Locate the cell with the specified text and output its [X, Y] center coordinate. 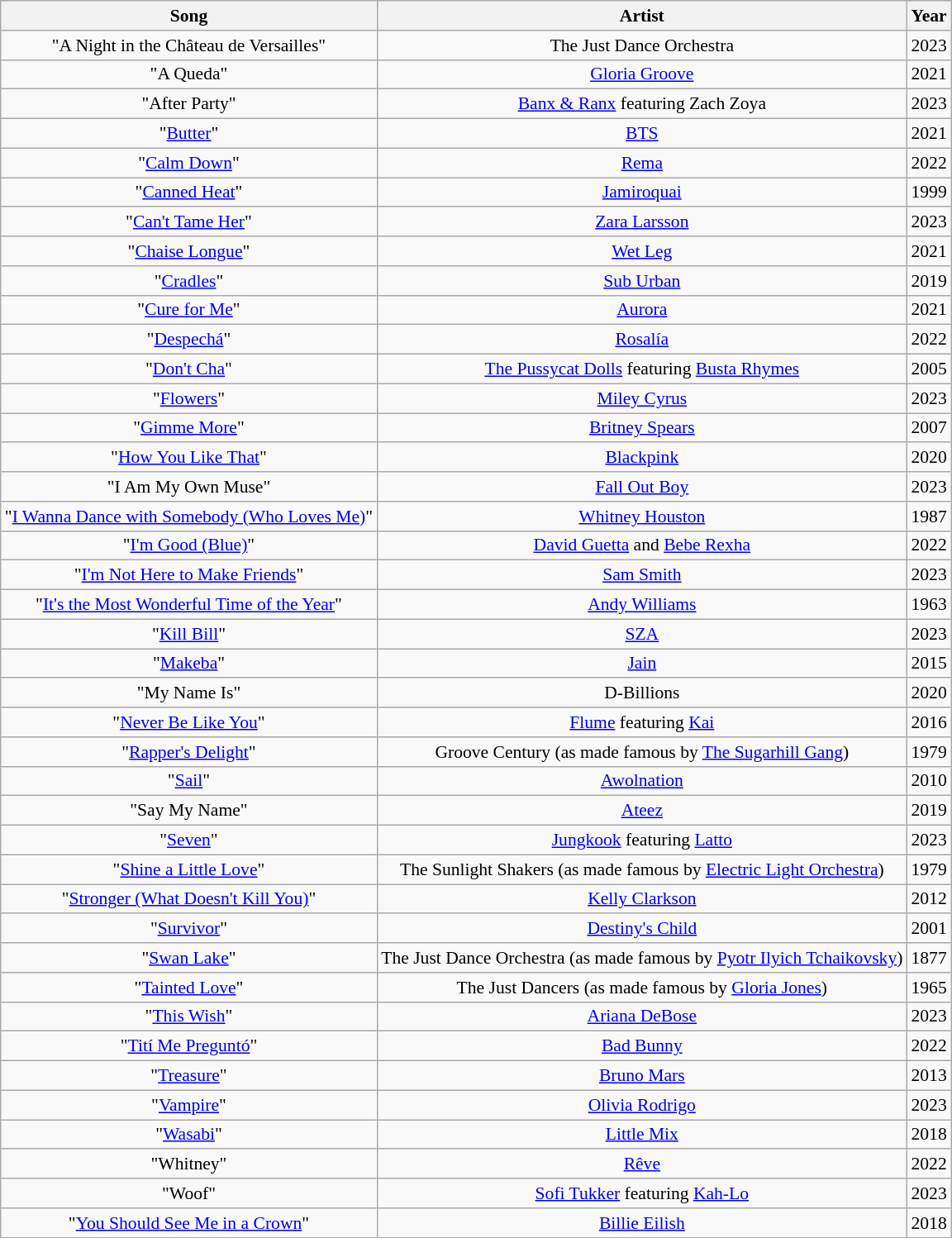
Artist [641, 16]
"Butter" [188, 134]
The Just Dance Orchestra [641, 45]
Gloria Groove [641, 74]
Sam Smith [641, 575]
"Canned Heat" [188, 193]
Bad Bunny [641, 1046]
"Never Be Like You" [188, 722]
The Sunlight Shakers (as made famous by Electric Light Orchestra) [641, 869]
Destiny's Child [641, 929]
Bruno Mars [641, 1076]
Banx & Ranx featuring Zach Zoya [641, 104]
2013 [929, 1076]
Rema [641, 163]
"A Queda" [188, 74]
Flume featuring Kai [641, 722]
Little Mix [641, 1135]
"Sail" [188, 781]
The Just Dance Orchestra (as made famous by Pyotr Ilyich Tchaikovsky) [641, 958]
"Flowers" [188, 398]
2016 [929, 722]
"After Party" [188, 104]
"Gimme More" [188, 428]
Aurora [641, 310]
Olivia Rodrigo [641, 1105]
Kelly Clarkson [641, 899]
The Just Dancers (as made famous by Gloria Jones) [641, 988]
"Calm Down" [188, 163]
"Say My Name" [188, 811]
Zara Larsson [641, 222]
2007 [929, 428]
2001 [929, 929]
Jungkook featuring Latto [641, 840]
"I'm Not Here to Make Friends" [188, 575]
2015 [929, 664]
Awolnation [641, 781]
"I Am My Own Muse" [188, 487]
"Can't Tame Her" [188, 222]
"Whitney" [188, 1164]
"Despechá" [188, 340]
"Cradles" [188, 281]
"It's the Most Wonderful Time of the Year" [188, 605]
1999 [929, 193]
"Cure for Me" [188, 310]
"Tainted Love" [188, 988]
Whitney Houston [641, 517]
Wet Leg [641, 251]
2010 [929, 781]
Miley Cyrus [641, 398]
"Shine a Little Love" [188, 869]
"A Night in the Château de Versailles" [188, 45]
Blackpink [641, 458]
1965 [929, 988]
Jain [641, 664]
1987 [929, 517]
Billie Eilish [641, 1223]
"I'm Good (Blue)" [188, 545]
"Wasabi" [188, 1135]
"Treasure" [188, 1076]
"Vampire" [188, 1105]
"Stronger (What Doesn't Kill You)" [188, 899]
"I Wanna Dance with Somebody (Who Loves Me)" [188, 517]
1877 [929, 958]
Rêve [641, 1164]
SZA [641, 634]
Andy Williams [641, 605]
"Don't Cha" [188, 369]
2012 [929, 899]
The Pussycat Dolls featuring Busta Rhymes [641, 369]
Song [188, 16]
Sub Urban [641, 281]
Groove Century (as made famous by The Sugarhill Gang) [641, 752]
BTS [641, 134]
"Swan Lake" [188, 958]
Fall Out Boy [641, 487]
"Chaise Longue" [188, 251]
Ariana DeBose [641, 1017]
"Kill Bill" [188, 634]
"Seven" [188, 840]
1963 [929, 605]
"Rapper's Delight" [188, 752]
Ateez [641, 811]
Britney Spears [641, 428]
2005 [929, 369]
"My Name Is" [188, 693]
"This Wish" [188, 1017]
Year [929, 16]
David Guetta and Bebe Rexha [641, 545]
"Survivor" [188, 929]
Rosalía [641, 340]
D-Billions [641, 693]
"Tití Me Preguntó" [188, 1046]
Jamiroquai [641, 193]
"How You Like That" [188, 458]
"You Should See Me in a Crown" [188, 1223]
"Makeba" [188, 664]
Sofi Tukker featuring Kah-Lo [641, 1193]
"Woof" [188, 1193]
